For the text-containing cell, return its midpoint in [x, y] coordinate format. 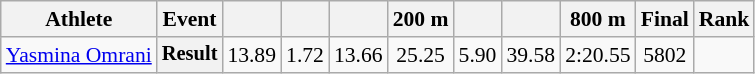
200 m [421, 19]
Yasmina Omrani [79, 55]
5.90 [478, 55]
25.25 [421, 55]
1.72 [305, 55]
5802 [665, 55]
Result [190, 55]
Rank [724, 19]
Athlete [79, 19]
13.89 [252, 55]
2:20.55 [598, 55]
800 m [598, 19]
39.58 [530, 55]
Final [665, 19]
13.66 [358, 55]
Event [190, 19]
